Return the [X, Y] coordinate for the center point of the cell that contains the specified text.  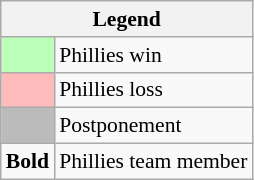
Postponement [153, 126]
Legend [127, 19]
Phillies win [153, 55]
Bold [28, 162]
Phillies team member [153, 162]
Phillies loss [153, 90]
